Output the [x, y] coordinate of the center of the cell containing the given text.  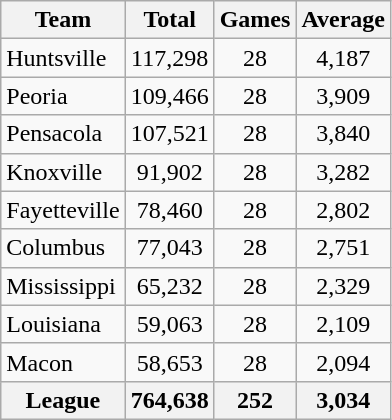
Team [63, 20]
Macon [63, 362]
League [63, 400]
Total [170, 20]
Fayetteville [63, 210]
3,909 [344, 96]
2,094 [344, 362]
58,653 [170, 362]
117,298 [170, 58]
Mississippi [63, 286]
2,109 [344, 324]
2,329 [344, 286]
Huntsville [63, 58]
3,282 [344, 172]
78,460 [170, 210]
2,802 [344, 210]
59,063 [170, 324]
4,187 [344, 58]
2,751 [344, 248]
764,638 [170, 400]
3,034 [344, 400]
107,521 [170, 134]
Knoxville [63, 172]
77,043 [170, 248]
Average [344, 20]
65,232 [170, 286]
Columbus [63, 248]
Pensacola [63, 134]
252 [255, 400]
Games [255, 20]
Louisiana [63, 324]
3,840 [344, 134]
109,466 [170, 96]
Peoria [63, 96]
91,902 [170, 172]
